Pinpoint the cell where the given text exists, returning its (X, Y) midpoint coordinate. 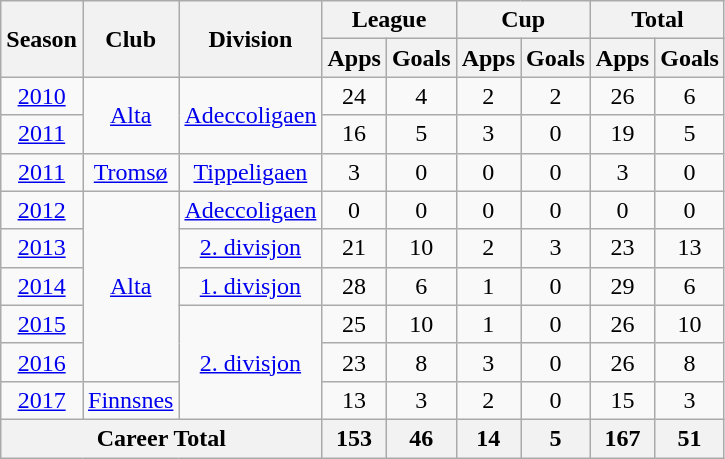
2010 (42, 96)
28 (354, 286)
Tromsø (130, 172)
16 (354, 134)
League (389, 20)
Total (657, 20)
15 (622, 400)
Finnsnes (130, 400)
Club (130, 39)
2012 (42, 210)
21 (354, 248)
2015 (42, 324)
29 (622, 286)
2014 (42, 286)
153 (354, 438)
14 (488, 438)
2017 (42, 400)
Season (42, 39)
Cup (523, 20)
2013 (42, 248)
Division (250, 39)
24 (354, 96)
2016 (42, 362)
19 (622, 134)
46 (421, 438)
25 (354, 324)
4 (421, 96)
Tippeligaen (250, 172)
1. divisjon (250, 286)
Career Total (162, 438)
51 (690, 438)
167 (622, 438)
